Return (X, Y) of the center of cell containing provided text 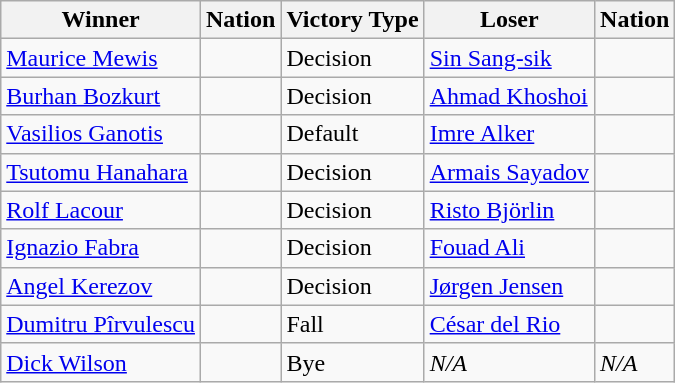
Fall (352, 324)
Angel Kerezov (101, 286)
Winner (101, 20)
César del Rio (509, 324)
Ignazio Fabra (101, 248)
Default (352, 134)
Risto Björlin (509, 210)
Bye (352, 362)
Loser (509, 20)
Burhan Bozkurt (101, 96)
Dick Wilson (101, 362)
Fouad Ali (509, 248)
Rolf Lacour (101, 210)
Imre Alker (509, 134)
Jørgen Jensen (509, 286)
Victory Type (352, 20)
Vasilios Ganotis (101, 134)
Sin Sang-sik (509, 58)
Dumitru Pîrvulescu (101, 324)
Tsutomu Hanahara (101, 172)
Armais Sayadov (509, 172)
Maurice Mewis (101, 58)
Ahmad Khoshoi (509, 96)
